Identify which cell holds the provided text, then report its (X, Y) central coordinate. 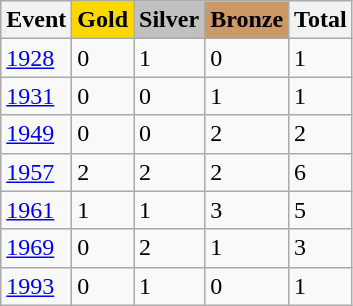
Event (36, 20)
1949 (36, 134)
Bronze (247, 20)
6 (321, 172)
1928 (36, 58)
Total (321, 20)
Gold (103, 20)
5 (321, 210)
1961 (36, 210)
1931 (36, 96)
1969 (36, 248)
Silver (170, 20)
1957 (36, 172)
1993 (36, 286)
